Pinpoint the cell where the given text exists, returning its [x, y] midpoint coordinate. 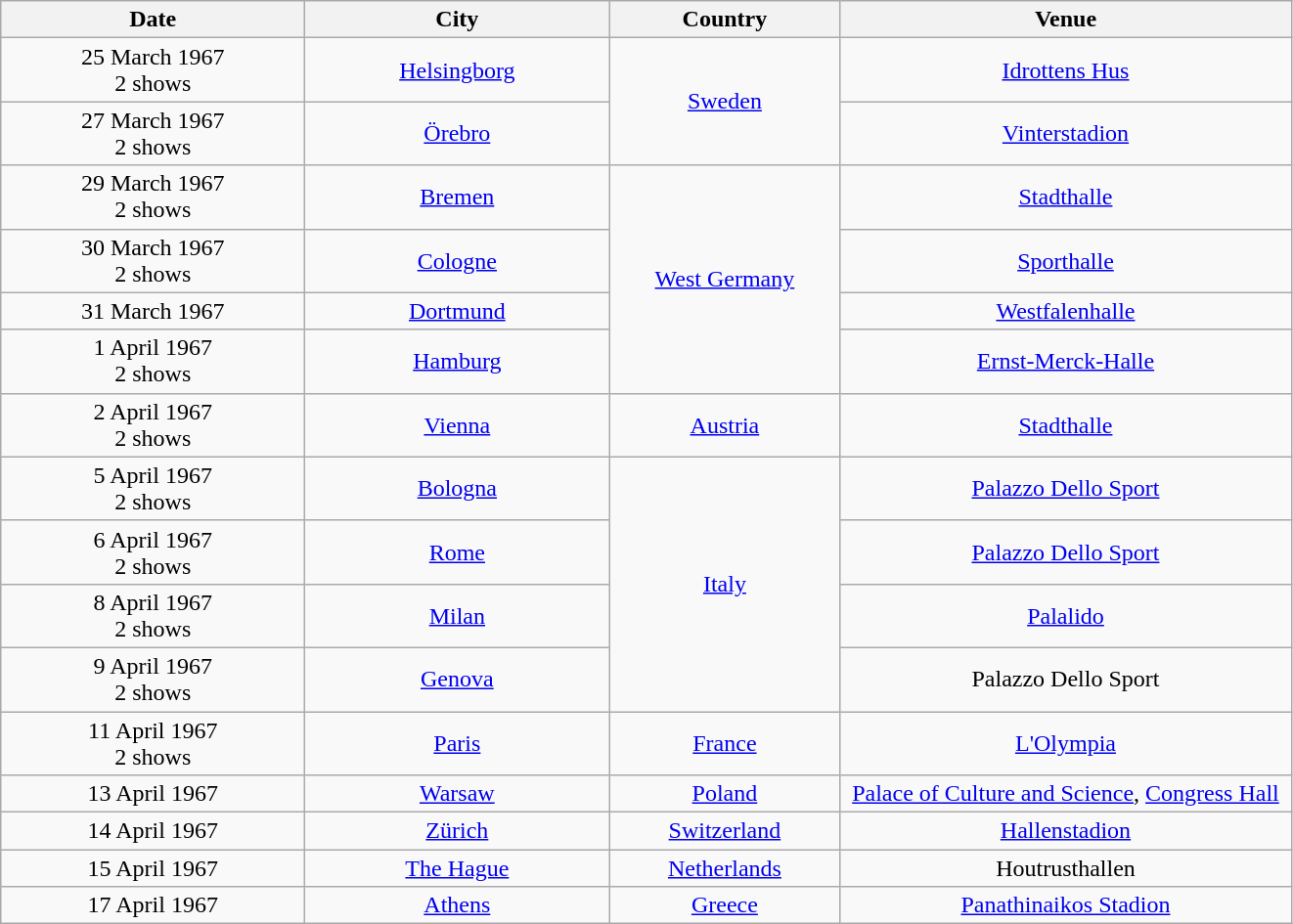
Panathinaikos Stadion [1066, 905]
11 April 19672 shows [153, 743]
Poland [725, 794]
Austria [725, 424]
Houtrusthallen [1066, 868]
Milan [458, 616]
2 April 19672 shows [153, 424]
Dortmund [458, 311]
31 March 1967 [153, 311]
Zürich [458, 831]
Hamburg [458, 362]
8 April 19672 shows [153, 616]
Athens [458, 905]
Bremen [458, 198]
15 April 1967 [153, 868]
9 April 19672 shows [153, 679]
30 March 19672 shows [153, 260]
Sweden [725, 102]
Italy [725, 584]
25 March 19672 shows [153, 70]
Bologna [458, 489]
West Germany [725, 280]
1 April 19672 shows [153, 362]
City [458, 20]
Switzerland [725, 831]
France [725, 743]
Warsaw [458, 794]
L'Olympia [1066, 743]
Date [153, 20]
Cologne [458, 260]
27 March 19672 shows [153, 133]
Idrottens Hus [1066, 70]
Ernst-Merck-Halle [1066, 362]
14 April 1967 [153, 831]
13 April 1967 [153, 794]
17 April 1967 [153, 905]
Westfalenhalle [1066, 311]
Rome [458, 551]
The Hague [458, 868]
Paris [458, 743]
29 March 19672 shows [153, 198]
Country [725, 20]
Netherlands [725, 868]
Palace of Culture and Science, Congress Hall [1066, 794]
Vienna [458, 424]
Venue [1066, 20]
Helsingborg [458, 70]
Vinterstadion [1066, 133]
Sporthalle [1066, 260]
Genova [458, 679]
Greece [725, 905]
Palalido [1066, 616]
Örebro [458, 133]
5 April 19672 shows [153, 489]
6 April 19672 shows [153, 551]
Hallenstadion [1066, 831]
